Pinpoint the cell where the given text exists, returning its [x, y] midpoint coordinate. 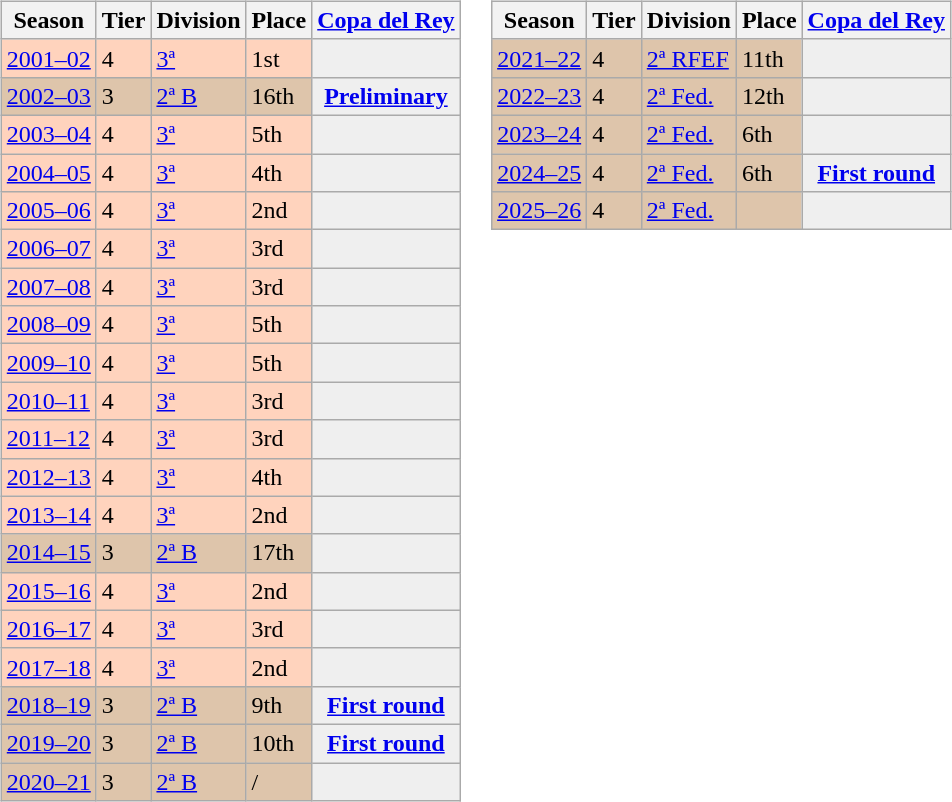
2019–20 [48, 743]
2024–25 [540, 173]
2014–15 [48, 553]
/ [279, 781]
Preliminary [386, 96]
2017–18 [48, 667]
2001–02 [48, 58]
10th [279, 743]
2016–17 [48, 629]
1st [279, 58]
2008–09 [48, 325]
9th [279, 705]
2002–03 [48, 96]
2013–14 [48, 515]
2006–07 [48, 249]
2007–08 [48, 287]
2022–23 [540, 96]
16th [279, 96]
2015–16 [48, 591]
2025–26 [540, 211]
12th [769, 96]
2004–05 [48, 173]
2010–11 [48, 401]
2018–19 [48, 705]
2003–04 [48, 134]
2012–13 [48, 477]
17th [279, 553]
11th [769, 58]
2005–06 [48, 211]
2023–24 [540, 134]
2ª RFEF [688, 58]
2020–21 [48, 781]
2011–12 [48, 439]
2009–10 [48, 363]
2021–22 [540, 58]
